Output the [x, y] coordinate of the center of the cell containing the given text.  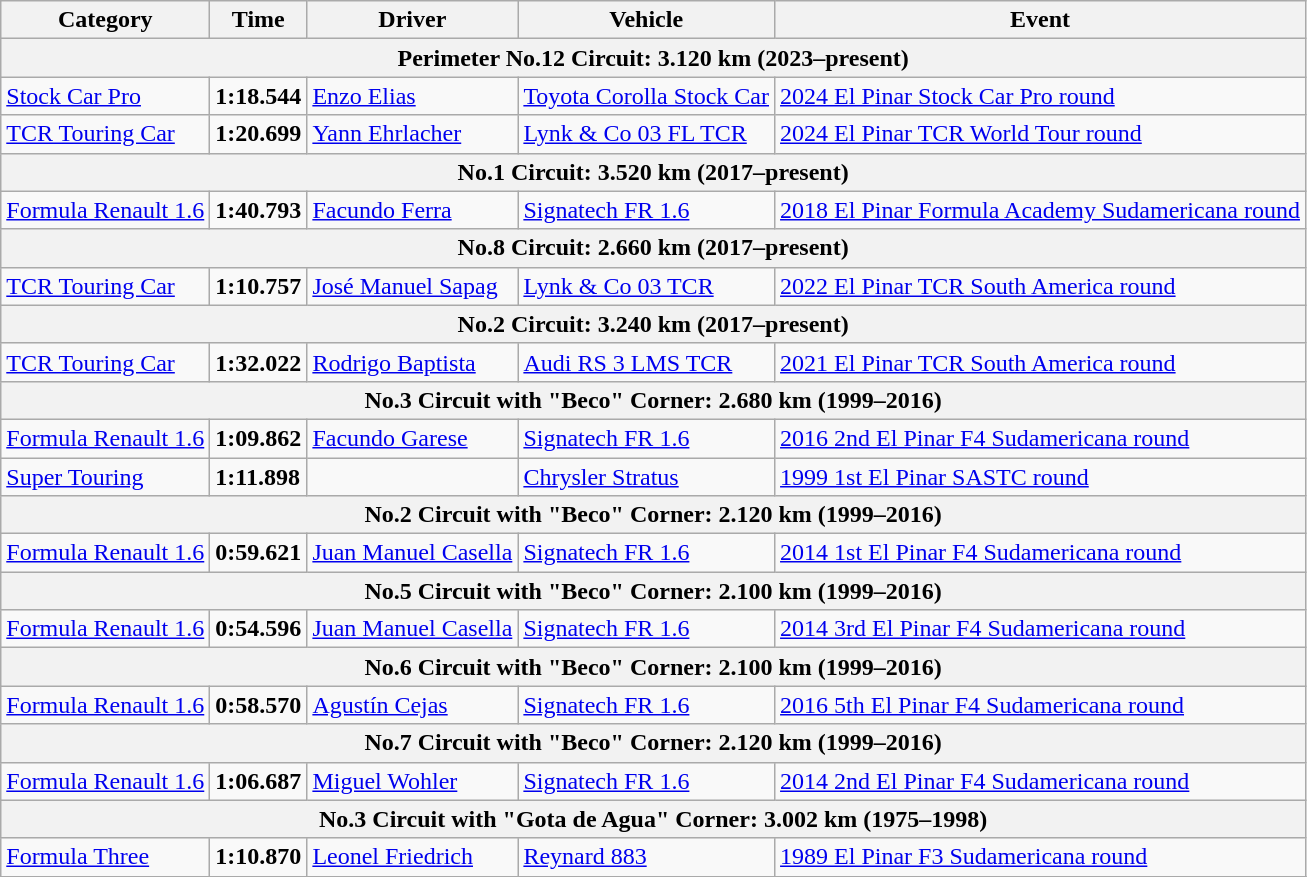
Enzo Elias [412, 96]
Formula Three [106, 857]
Rodrigo Baptista [412, 362]
Category [106, 20]
1:32.022 [258, 362]
2014 1st El Pinar F4 Sudamericana round [1040, 553]
No.3 Circuit with "Beco" Corner: 2.680 km (1999–2016) [654, 400]
José Manuel Sapag [412, 286]
2016 5th El Pinar F4 Sudamericana round [1040, 705]
2014 3rd El Pinar F4 Sudamericana round [1040, 629]
Reynard 883 [646, 857]
Lynk & Co 03 FL TCR [646, 134]
1999 1st El Pinar SASTC round [1040, 477]
Lynk & Co 03 TCR [646, 286]
Audi RS 3 LMS TCR [646, 362]
1989 El Pinar F3 Sudamericana round [1040, 857]
No.8 Circuit: 2.660 km (2017–present) [654, 248]
2018 El Pinar Formula Academy Sudamericana round [1040, 210]
No.2 Circuit with "Beco" Corner: 2.120 km (1999–2016) [654, 515]
0:58.570 [258, 705]
1:10.757 [258, 286]
2024 El Pinar Stock Car Pro round [1040, 96]
2016 2nd El Pinar F4 Sudamericana round [1040, 438]
Miguel Wohler [412, 781]
1:20.699 [258, 134]
1:40.793 [258, 210]
2024 El Pinar TCR World Tour round [1040, 134]
Vehicle [646, 20]
1:10.870 [258, 857]
Facundo Garese [412, 438]
No.7 Circuit with "Beco" Corner: 2.120 km (1999–2016) [654, 743]
0:59.621 [258, 553]
0:54.596 [258, 629]
2021 El Pinar TCR South America round [1040, 362]
Super Touring [106, 477]
No.1 Circuit: 3.520 km (2017–present) [654, 172]
Agustín Cejas [412, 705]
Time [258, 20]
1:18.544 [258, 96]
No.6 Circuit with "Beco" Corner: 2.100 km (1999–2016) [654, 667]
No.5 Circuit with "Beco" Corner: 2.100 km (1999–2016) [654, 591]
2014 2nd El Pinar F4 Sudamericana round [1040, 781]
Event [1040, 20]
2022 El Pinar TCR South America round [1040, 286]
Perimeter No.12 Circuit: 3.120 km (2023–present) [654, 58]
Driver [412, 20]
1:11.898 [258, 477]
Leonel Friedrich [412, 857]
Yann Ehrlacher [412, 134]
Facundo Ferra [412, 210]
No.3 Circuit with "Gota de Agua" Corner: 3.002 km (1975–1998) [654, 819]
Chrysler Stratus [646, 477]
Toyota Corolla Stock Car [646, 96]
1:06.687 [258, 781]
1:09.862 [258, 438]
Stock Car Pro [106, 96]
No.2 Circuit: 3.240 km (2017–present) [654, 324]
